Capture the cell that displays the provided text and extract its (X, Y) central coordinate. 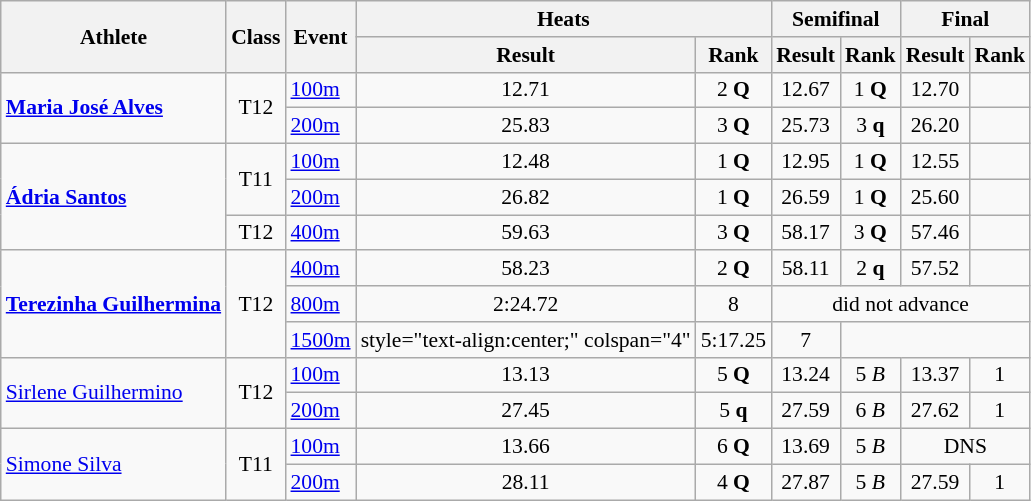
5 Q (734, 375)
Terezinha Guilhermina (114, 304)
13.66 (526, 447)
13.69 (806, 447)
5:17.25 (734, 340)
26.82 (526, 197)
25.60 (936, 197)
7 (806, 340)
3 q (870, 126)
Semifinal (836, 19)
800m (320, 304)
27.87 (806, 482)
12.95 (806, 162)
13.24 (806, 375)
style="text-align:center;" colspan="4" (526, 340)
Ádria Santos (114, 198)
Simone Silva (114, 464)
12.48 (526, 162)
58.11 (806, 269)
DNS (966, 447)
6 Q (734, 447)
Class (256, 36)
Final (966, 19)
Athlete (114, 36)
2:24.72 (526, 304)
6 B (870, 411)
5 q (734, 411)
25.83 (526, 126)
27.62 (936, 411)
13.13 (526, 375)
57.46 (936, 233)
12.55 (936, 162)
13.37 (936, 375)
59.63 (526, 233)
did not advance (900, 304)
8 (734, 304)
26.20 (936, 126)
58.23 (526, 269)
2 q (870, 269)
26.59 (806, 197)
Heats (564, 19)
Event (320, 36)
27.45 (526, 411)
Sirlene Guilhermino (114, 392)
12.70 (936, 90)
25.73 (806, 126)
28.11 (526, 482)
1500m (320, 340)
Maria José Alves (114, 108)
57.52 (936, 269)
58.17 (806, 233)
12.67 (806, 90)
4 Q (734, 482)
12.71 (526, 90)
